From the cell containing the given text, extract its center point as (x, y) coordinate. 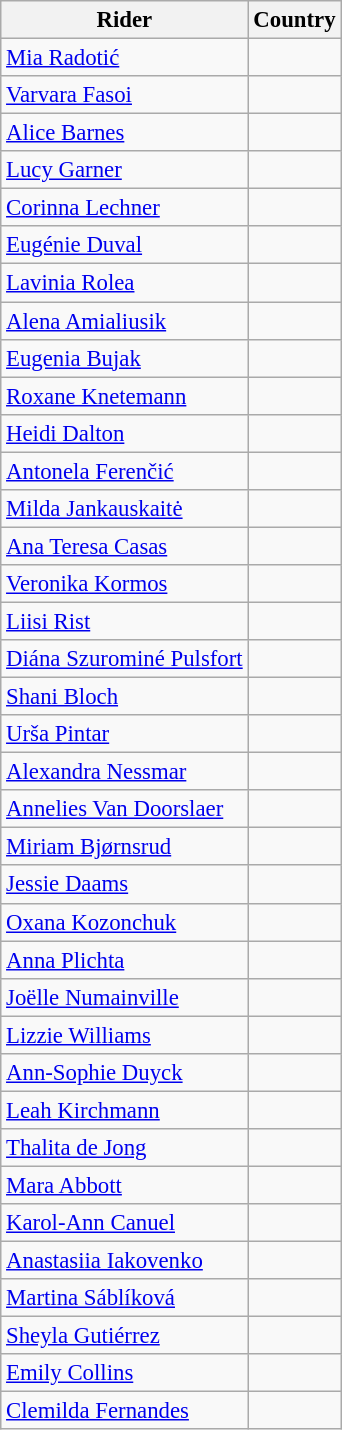
Lavinia Rolea (124, 283)
Anna Plichta (124, 960)
Rider (124, 20)
Ana Teresa Casas (124, 546)
Mia Radotić (124, 58)
Thalita de Jong (124, 1148)
Roxane Knetemann (124, 396)
Lucy Garner (124, 170)
Varvara Fasoi (124, 95)
Leah Kirchmann (124, 1110)
Diána Szurominé Pulsfort (124, 659)
Anastasiia Iakovenko (124, 1261)
Alena Amialiusik (124, 321)
Urša Pintar (124, 734)
Liisi Rist (124, 621)
Shani Bloch (124, 697)
Heidi Dalton (124, 433)
Mara Abbott (124, 1185)
Jessie Daams (124, 885)
Alexandra Nessmar (124, 772)
Miriam Bjørnsrud (124, 847)
Martina Sáblíková (124, 1298)
Eugenia Bujak (124, 358)
Lizzie Williams (124, 1035)
Corinna Lechner (124, 208)
Clemilda Fernandes (124, 1411)
Sheyla Gutiérrez (124, 1336)
Eugénie Duval (124, 245)
Ann-Sophie Duyck (124, 1073)
Antonela Ferenčić (124, 471)
Veronika Kormos (124, 584)
Emily Collins (124, 1373)
Country (294, 20)
Annelies Van Doorslaer (124, 809)
Joëlle Numainville (124, 997)
Oxana Kozonchuk (124, 922)
Karol-Ann Canuel (124, 1223)
Milda Jankauskaitė (124, 509)
Alice Barnes (124, 133)
